Return the [x, y] coordinate for the center point of the cell that contains the specified text.  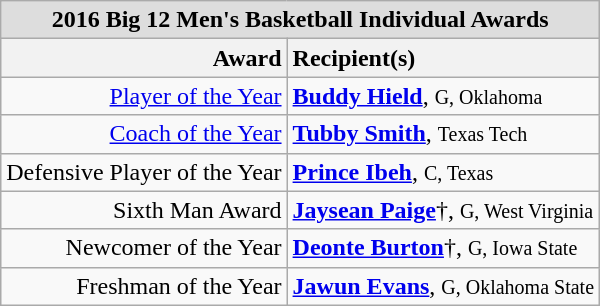
Coach of the Year [144, 134]
Award [144, 58]
Player of the Year [144, 96]
Tubby Smith, Texas Tech [443, 134]
Jaysean Paige†, G, West Virginia [443, 210]
Defensive Player of the Year [144, 172]
Sixth Man Award [144, 210]
Recipient(s) [443, 58]
2016 Big 12 Men's Basketball Individual Awards [300, 20]
Prince Ibeh, C, Texas [443, 172]
Newcomer of the Year [144, 248]
Freshman of the Year [144, 286]
Deonte Burton†, G, Iowa State [443, 248]
Buddy Hield, G, Oklahoma [443, 96]
Jawun Evans, G, Oklahoma State [443, 286]
